Locate the cell with the specified text and output its [x, y] center coordinate. 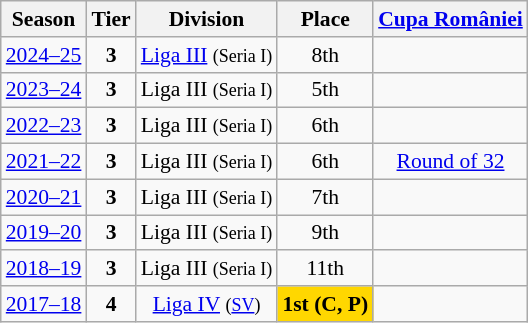
8th [325, 55]
2021–22 [44, 162]
2022–23 [44, 126]
Season [44, 19]
2023–24 [44, 90]
7th [325, 197]
Round of 32 [450, 162]
2018–19 [44, 269]
2017–18 [44, 304]
Liga IV (SV) [207, 304]
9th [325, 233]
4 [110, 304]
Place [325, 19]
Tier [110, 19]
Cupa României [450, 19]
2020–21 [44, 197]
2024–25 [44, 55]
5th [325, 90]
1st (C, P) [325, 304]
11th [325, 269]
2019–20 [44, 233]
Division [207, 19]
